Find where the given text appears and provide that cell's center as (X, Y) coordinate. 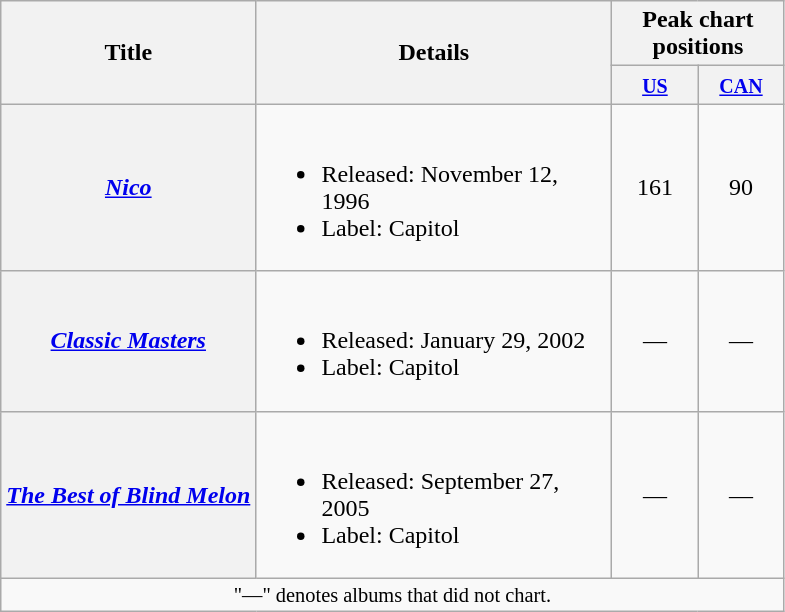
Details (434, 52)
Peak chart positions (698, 34)
90 (741, 188)
Released: January 29, 2002Label: Capitol (434, 341)
Released: November 12, 1996Label: Capitol (434, 188)
The Best of Blind Melon (128, 494)
"—" denotes albums that did not chart. (392, 595)
Released: September 27, 2005Label: Capitol (434, 494)
US (655, 85)
CAN (741, 85)
Classic Masters (128, 341)
161 (655, 188)
Nico (128, 188)
Title (128, 52)
